Scan for the cell matching the given text and deliver its (x, y) coordinate at center. 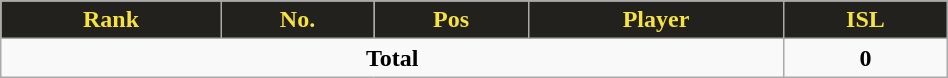
Total (392, 58)
Rank (111, 20)
No. (297, 20)
Player (656, 20)
Pos (452, 20)
ISL (866, 20)
0 (866, 58)
